Scan for the cell matching the given text and deliver its [x, y] coordinate at center. 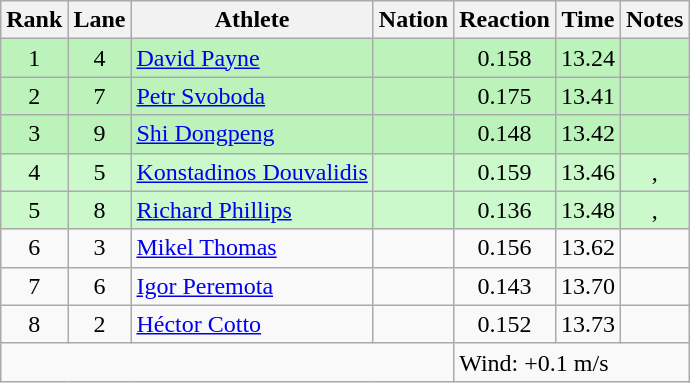
Mikel Thomas [252, 248]
David Payne [252, 58]
0.152 [505, 324]
Notes [655, 20]
0.148 [505, 134]
Richard Phillips [252, 210]
13.41 [588, 96]
Athlete [252, 20]
13.46 [588, 172]
13.70 [588, 286]
13.62 [588, 248]
Nation [413, 20]
Igor Peremota [252, 286]
1 [34, 58]
13.73 [588, 324]
Wind: +0.1 m/s [572, 362]
0.159 [505, 172]
Héctor Cotto [252, 324]
13.24 [588, 58]
13.48 [588, 210]
Rank [34, 20]
Time [588, 20]
0.156 [505, 248]
Shi Dongpeng [252, 134]
0.158 [505, 58]
9 [100, 134]
Petr Svoboda [252, 96]
Reaction [505, 20]
0.143 [505, 286]
Lane [100, 20]
Konstadinos Douvalidis [252, 172]
0.136 [505, 210]
13.42 [588, 134]
0.175 [505, 96]
